Find where the given text appears and provide that cell's center as (x, y) coordinate. 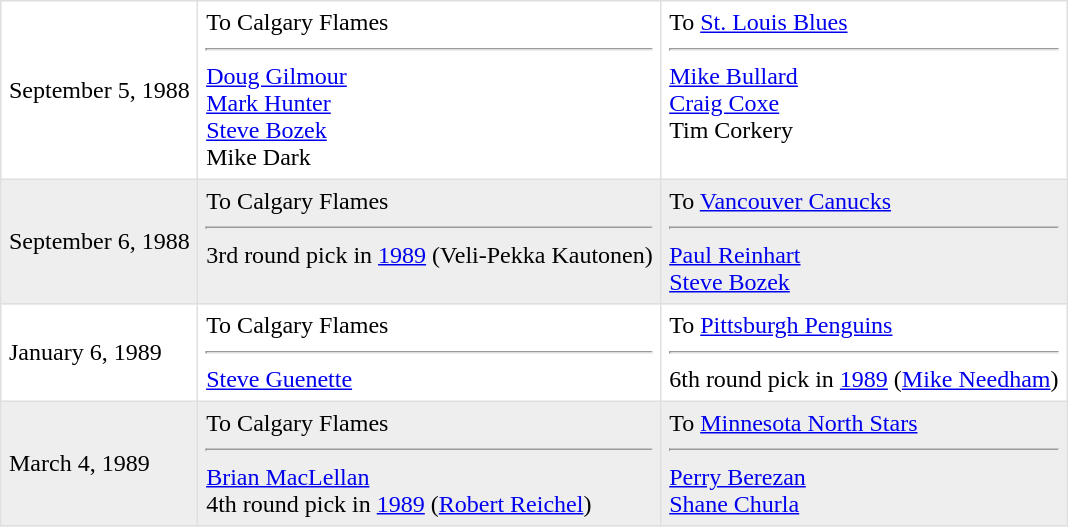
To Minnesota North Stars Perry BerezanShane Churla (864, 463)
To Calgary Flames 3rd round pick in 1989 (Veli-Pekka Kautonen) (430, 241)
To Calgary Flames Steve Guenette (430, 353)
To Pittsburgh Penguins 6th round pick in 1989 (Mike Needham) (864, 353)
January 6, 1989 (100, 353)
To Vancouver Canucks Paul ReinhartSteve Bozek (864, 241)
March 4, 1989 (100, 463)
To Calgary Flames Brian MacLellan4th round pick in 1989 (Robert Reichel) (430, 463)
September 6, 1988 (100, 241)
To Calgary Flames Doug GilmourMark HunterSteve BozekMike Dark (430, 90)
To St. Louis Blues Mike BullardCraig CoxeTim Corkery (864, 90)
September 5, 1988 (100, 90)
